Return the (x, y) coordinate for the center point of the cell that contains the specified text.  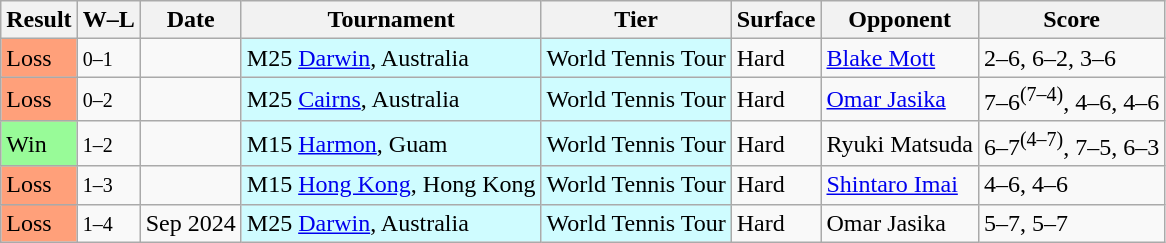
0–2 (108, 100)
M25 Cairns, Australia (391, 100)
Ryuki Matsuda (900, 144)
Tier (636, 20)
1–4 (108, 223)
2–6, 6–2, 3–6 (1071, 58)
Tournament (391, 20)
Score (1071, 20)
M15 Harmon, Guam (391, 144)
6–7(4–7), 7–5, 6–3 (1071, 144)
Opponent (900, 20)
4–6, 4–6 (1071, 185)
Win (39, 144)
Surface (776, 20)
Result (39, 20)
5–7, 5–7 (1071, 223)
0–1 (108, 58)
1–3 (108, 185)
W–L (108, 20)
Shintaro Imai (900, 185)
Date (190, 20)
Blake Mott (900, 58)
Sep 2024 (190, 223)
M15 Hong Kong, Hong Kong (391, 185)
7–6(7–4), 4–6, 4–6 (1071, 100)
1–2 (108, 144)
